From the cell containing the given text, extract its center point as (x, y) coordinate. 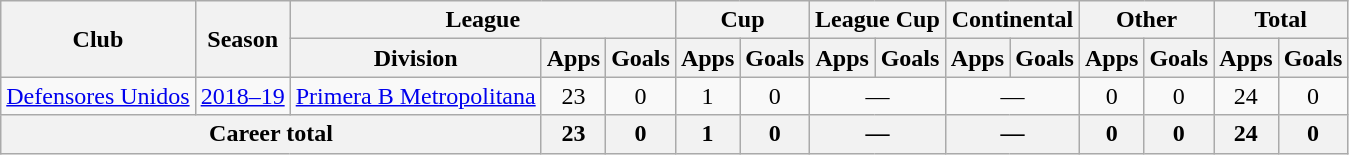
Total (1281, 20)
2018–19 (242, 96)
Season (242, 39)
League Cup (878, 20)
Other (1146, 20)
Defensores Unidos (98, 96)
Continental (1012, 20)
Career total (271, 134)
Primera B Metropolitana (416, 96)
Cup (742, 20)
Division (416, 58)
Club (98, 39)
League (482, 20)
